Identify which cell holds the provided text, then report its (X, Y) central coordinate. 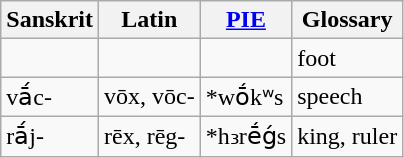
Sanskrit (50, 20)
speech (348, 97)
rēx, rēg- (150, 136)
vā́c- (50, 97)
*h₃rḗǵs (246, 136)
rā́j- (50, 136)
foot (348, 58)
Glossary (348, 20)
Latin (150, 20)
PIE (246, 20)
king, ruler (348, 136)
*wṓkʷs (246, 97)
vōx, vōc- (150, 97)
